From the cell containing the given text, extract its center point as [X, Y] coordinate. 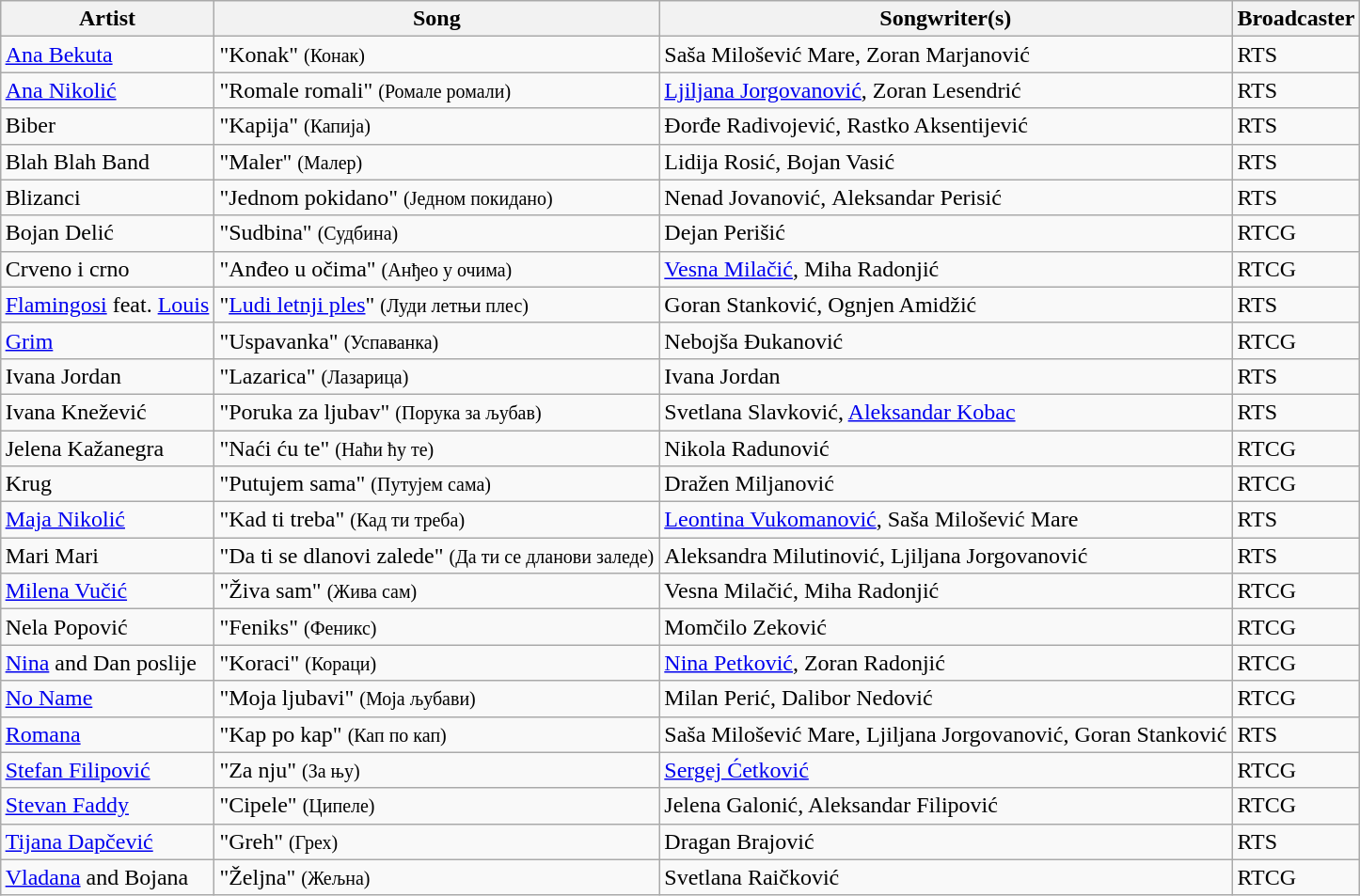
Ana Nikolić [107, 90]
"Naći ću te" (Наћи ћу те) [436, 448]
Grim [107, 340]
Ljiljana Jorgovanović, Zoran Lesendrić [946, 90]
Saša Milošević Mare, Zoran Marjanović [946, 55]
Stevan Faddy [107, 806]
Romana [107, 734]
"Živa sam" (Жива сам) [436, 591]
"Feniks" (Феникс) [436, 627]
"Za nju" (За њу) [436, 770]
"Koraci" (Кораци) [436, 663]
Svetlana Raičković [946, 877]
Nikola Radunović [946, 448]
Mari Mari [107, 556]
"Cipele" (Ципеле) [436, 806]
Flamingosi feat. Louis [107, 305]
Biber [107, 126]
Blah Blah Band [107, 162]
"Lazarica" (Лазарица) [436, 376]
Leontina Vukomanović, Saša Milošević Mare [946, 520]
"Putujem sama" (Путујем сама) [436, 484]
"Moja ljubavi" (Моја љубави) [436, 699]
Nela Popović [107, 627]
Goran Stanković, Ognjen Amidžić [946, 305]
Saša Milošević Mare, Ljiljana Jorgovanović, Goran Stanković [946, 734]
Dragan Brajović [946, 841]
Vladana and Bojana [107, 877]
"Jednom pokidano" (Једном покидано) [436, 197]
Nebojša Đukanović [946, 340]
Stefan Filipović [107, 770]
Sergej Ćetković [946, 770]
Krug [107, 484]
Song [436, 19]
Nina and Dan poslije [107, 663]
Ana Bekuta [107, 55]
Momčilo Zeković [946, 627]
Ivana Knežević [107, 412]
Bojan Delić [107, 233]
Jelena Galonić, Aleksandar Filipović [946, 806]
Milan Perić, Dalibor Nedović [946, 699]
Artist [107, 19]
Broadcaster [1296, 19]
"Romale romali" (Ромале ромали) [436, 90]
Svetlana Slavković, Aleksandar Kobac [946, 412]
Dražen Miljanović [946, 484]
Jelena Kažanegra [107, 448]
"Sudbina" (Судбина) [436, 233]
Blizanci [107, 197]
"Kad ti treba" (Кад ти треба) [436, 520]
Crveno i crno [107, 269]
Đorđe Radivojević, Rastko Aksentijević [946, 126]
"Maler" (Малер) [436, 162]
"Uspavanka" (Успаванка) [436, 340]
Nenad Jovanović, Аleksandar Perisić [946, 197]
Milena Vučić [107, 591]
Songwriter(s) [946, 19]
Lidija Rosić, Bojan Vasić [946, 162]
No Name [107, 699]
"Da ti se dlanovi zalede" (Да ти се дланови заледе) [436, 556]
Tijana Dapčević [107, 841]
"Greh" (Грех) [436, 841]
"Željna" (Жељна) [436, 877]
"Kapija" (Капија) [436, 126]
"Poruka za ljubav" (Порука за љубав) [436, 412]
Maja Nikolić [107, 520]
"Kap po kap" (Кап по кап) [436, 734]
"Konak" (Конак) [436, 55]
Nina Petković, Zoran Radonjić [946, 663]
"Ludi letnji ples" (Луди летњи плес) [436, 305]
Aleksandra Milutinović, Ljiljana Jorgovanović [946, 556]
"Anđeo u očima" (Анђео у очима) [436, 269]
Dejan Perišić [946, 233]
